Return the [X, Y] coordinate for the center point of the cell that contains the specified text.  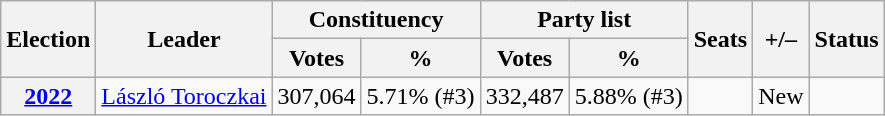
Party list [584, 20]
László Toroczkai [184, 96]
Seats [720, 39]
5.71% (#3) [420, 96]
+/– [781, 39]
Status [846, 39]
New [781, 96]
5.88% (#3) [628, 96]
Leader [184, 39]
Election [48, 39]
307,064 [316, 96]
2022 [48, 96]
Constituency [376, 20]
332,487 [524, 96]
